Search for the cell housing the specified text and yield its (x, y) center coordinate. 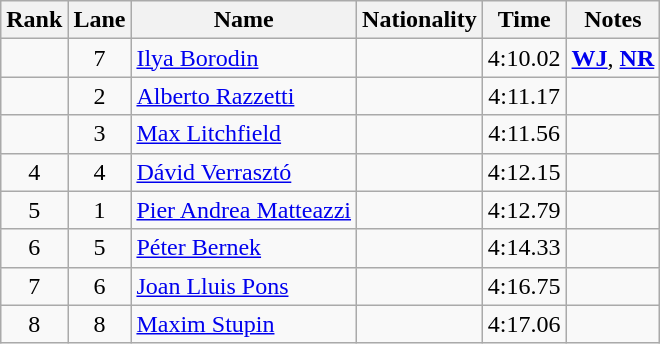
4:12.79 (524, 210)
Joan Lluis Pons (244, 286)
Time (524, 20)
2 (100, 96)
Dávid Verrasztó (244, 172)
4:17.06 (524, 324)
4:11.17 (524, 96)
Ilya Borodin (244, 58)
Max Litchfield (244, 134)
4:10.02 (524, 58)
Notes (613, 20)
4:12.15 (524, 172)
4:16.75 (524, 286)
Lane (100, 20)
WJ, NR (613, 58)
3 (100, 134)
Pier Andrea Matteazzi (244, 210)
4:11.56 (524, 134)
Rank (34, 20)
Alberto Razzetti (244, 96)
Péter Bernek (244, 248)
1 (100, 210)
Nationality (420, 20)
Name (244, 20)
Maxim Stupin (244, 324)
4:14.33 (524, 248)
